Determine the [X, Y] coordinate at the center of the cell enclosing the given text.  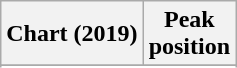
Peakposition [189, 34]
Chart (2019) [72, 34]
